Capture the cell that displays the provided text and extract its [X, Y] central coordinate. 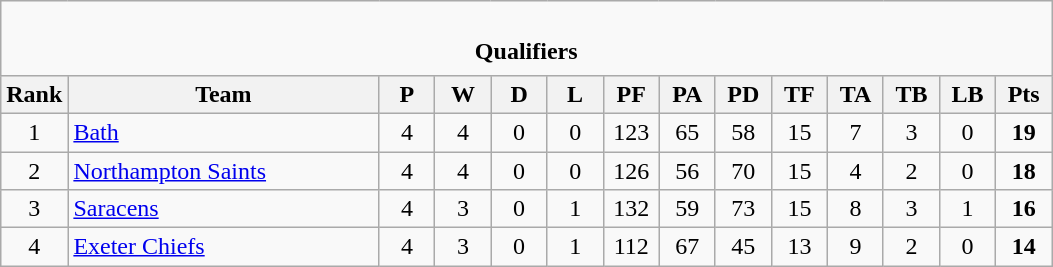
65 [687, 132]
132 [631, 209]
45 [743, 247]
18 [1024, 171]
70 [743, 171]
8 [855, 209]
Exeter Chiefs [224, 247]
PF [631, 94]
123 [631, 132]
Team [224, 94]
56 [687, 171]
P [407, 94]
LB [968, 94]
126 [631, 171]
19 [1024, 132]
D [519, 94]
58 [743, 132]
TB [911, 94]
TA [855, 94]
73 [743, 209]
W [463, 94]
14 [1024, 247]
Northampton Saints [224, 171]
16 [1024, 209]
L [575, 94]
112 [631, 247]
PD [743, 94]
9 [855, 247]
67 [687, 247]
13 [799, 247]
7 [855, 132]
59 [687, 209]
Pts [1024, 94]
TF [799, 94]
Saracens [224, 209]
Rank [34, 94]
Bath [224, 132]
PA [687, 94]
